Find where the given text appears and provide that cell's center as [x, y] coordinate. 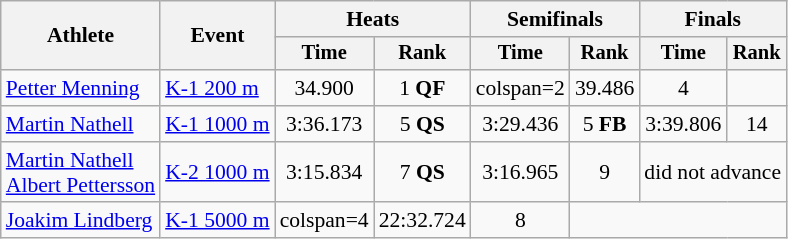
5 FB [604, 124]
3:36.173 [324, 124]
34.900 [324, 88]
39.486 [604, 88]
3:39.806 [683, 124]
3:15.834 [324, 172]
Finals [712, 19]
Event [217, 36]
Semifinals [556, 19]
K-1 5000 m [217, 221]
7 QS [422, 172]
Petter Menning [80, 88]
Heats [373, 19]
4 [683, 88]
5 QS [422, 124]
K-1 1000 m [217, 124]
Athlete [80, 36]
colspan=4 [324, 221]
3:29.436 [520, 124]
colspan=2 [520, 88]
1 QF [422, 88]
did not advance [712, 172]
14 [756, 124]
Martin NathellAlbert Pettersson [80, 172]
9 [604, 172]
8 [520, 221]
22:32.724 [422, 221]
Joakim Lindberg [80, 221]
3:16.965 [520, 172]
Martin Nathell [80, 124]
K-1 200 m [217, 88]
K-2 1000 m [217, 172]
